Locate the cell with the specified text and output its (X, Y) center coordinate. 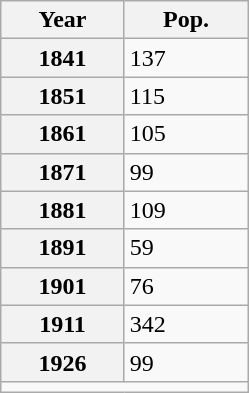
Pop. (186, 20)
115 (186, 96)
1891 (63, 248)
1841 (63, 58)
137 (186, 58)
59 (186, 248)
76 (186, 286)
1926 (63, 362)
1861 (63, 134)
1911 (63, 324)
1871 (63, 172)
109 (186, 210)
342 (186, 324)
1881 (63, 210)
1901 (63, 286)
Year (63, 20)
1851 (63, 96)
105 (186, 134)
